From the cell containing the given text, extract its center point as (X, Y) coordinate. 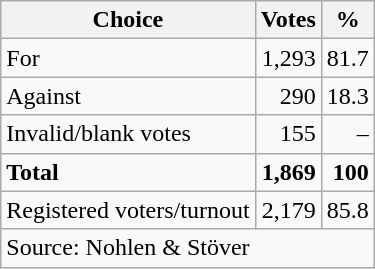
155 (288, 134)
Invalid/blank votes (128, 134)
For (128, 58)
1,293 (288, 58)
100 (348, 172)
Source: Nohlen & Stöver (188, 248)
85.8 (348, 210)
18.3 (348, 96)
Against (128, 96)
2,179 (288, 210)
– (348, 134)
290 (288, 96)
1,869 (288, 172)
Registered voters/turnout (128, 210)
% (348, 20)
Total (128, 172)
81.7 (348, 58)
Choice (128, 20)
Votes (288, 20)
